Determine the [x, y] coordinate at the center of the cell enclosing the given text.  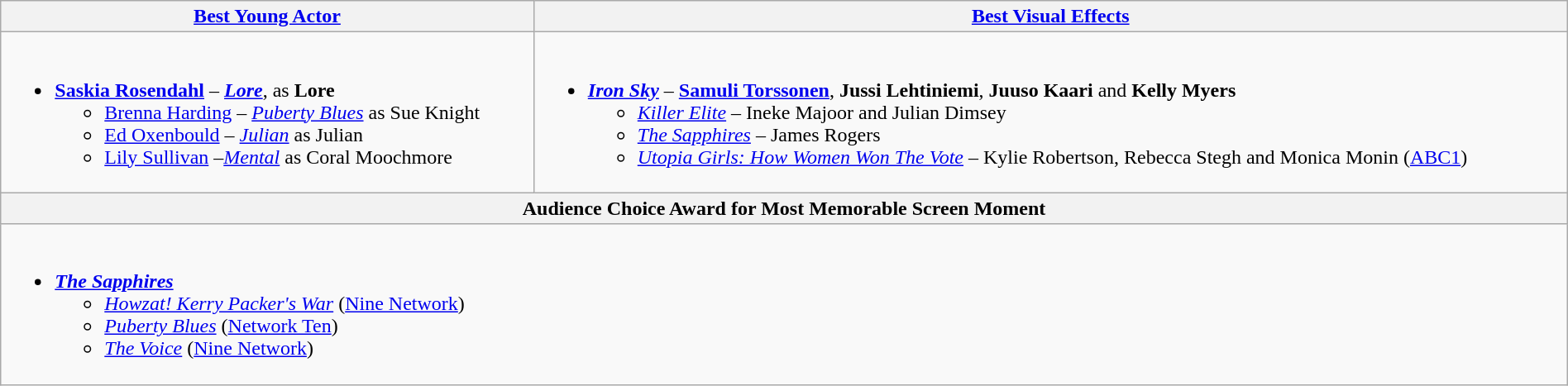
The SapphiresHowzat! Kerry Packer's War (Nine Network)Puberty Blues (Network Ten)The Voice (Nine Network) [784, 304]
Saskia Rosendahl – Lore, as LoreBrenna Harding – Puberty Blues as Sue KnightEd Oxenbould – Julian as JulianLily Sullivan –Mental as Coral Moochmore [268, 112]
Audience Choice Award for Most Memorable Screen Moment [784, 208]
Best Young Actor [268, 17]
Best Visual Effects [1050, 17]
